From the cell containing the given text, extract its center point as (x, y) coordinate. 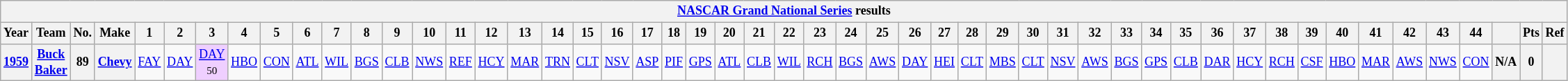
34 (1156, 33)
0 (1531, 62)
11 (460, 33)
FAY (149, 62)
CSF (1311, 62)
31 (1062, 33)
32 (1094, 33)
Ref (1555, 33)
PIF (674, 62)
89 (82, 62)
15 (587, 33)
18 (674, 33)
DAR (1217, 62)
8 (366, 33)
41 (1376, 33)
7 (337, 33)
19 (700, 33)
2 (180, 33)
5 (277, 33)
13 (525, 33)
20 (729, 33)
23 (820, 33)
37 (1250, 33)
25 (882, 33)
40 (1342, 33)
21 (759, 33)
Team (51, 33)
No. (82, 33)
42 (1409, 33)
17 (647, 33)
4 (245, 33)
24 (851, 33)
TRN (558, 62)
26 (915, 33)
NASCAR Grand National Series results (784, 11)
30 (1033, 33)
1959 (17, 62)
16 (617, 33)
39 (1311, 33)
1 (149, 33)
HEI (944, 62)
44 (1476, 33)
ASP (647, 62)
9 (397, 33)
43 (1444, 33)
36 (1217, 33)
Chevy (115, 62)
N/A (1506, 62)
14 (558, 33)
Make (115, 33)
35 (1186, 33)
6 (307, 33)
Buck Baker (51, 62)
REF (460, 62)
3 (212, 33)
28 (972, 33)
Pts (1531, 33)
38 (1282, 33)
10 (430, 33)
DAY50 (212, 62)
12 (491, 33)
27 (944, 33)
33 (1126, 33)
Year (17, 33)
22 (789, 33)
29 (1003, 33)
MBS (1003, 62)
